Return [x, y] of the center of cell containing provided text 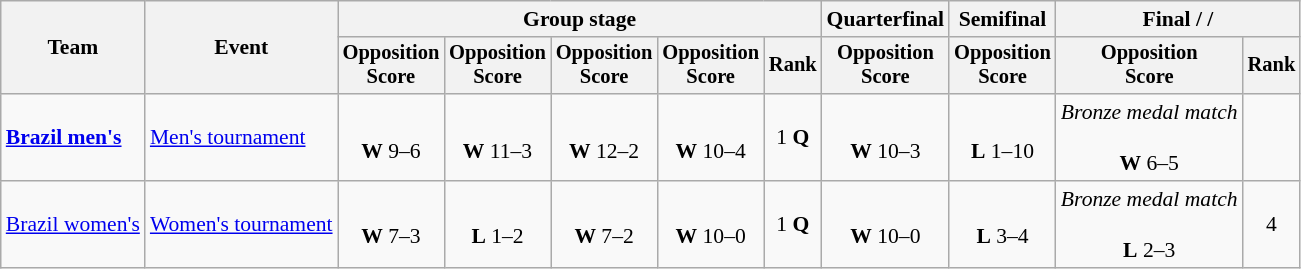
Group stage [580, 19]
W 11–3 [498, 138]
4 [1272, 224]
L 1–2 [498, 224]
W 9–6 [392, 138]
Men's tournament [242, 138]
W 7–2 [604, 224]
L 3–4 [1002, 224]
Bronze medal matchW 6–5 [1150, 138]
W 12–2 [604, 138]
Event [242, 48]
Quarterfinal [886, 19]
Women's tournament [242, 224]
Final / / [1178, 19]
L 1–10 [1002, 138]
W 10–3 [886, 138]
Brazil men's [73, 138]
W 10–4 [710, 138]
Team [73, 48]
Semifinal [1002, 19]
Bronze medal matchL 2–3 [1150, 224]
Brazil women's [73, 224]
W 7–3 [392, 224]
